Determine the (X, Y) coordinate at the center of the cell enclosing the given text.  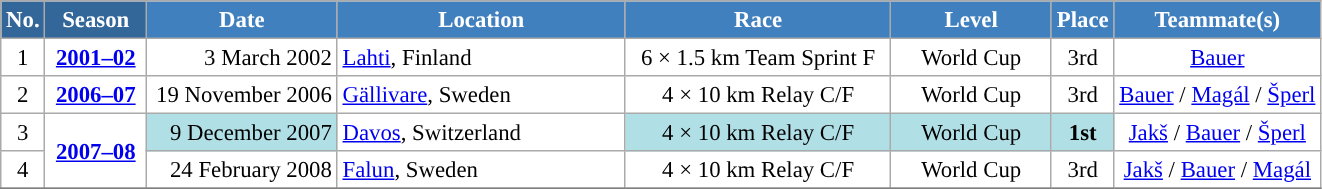
Level (972, 20)
3 (23, 133)
9 December 2007 (242, 133)
4 (23, 170)
2007–08 (96, 152)
Davos, Switzerland (481, 133)
Season (96, 20)
No. (23, 20)
Date (242, 20)
Bauer / Magál / Šperl (1218, 95)
24 February 2008 (242, 170)
Jakš / Bauer / Magál (1218, 170)
Lahti, Finland (481, 58)
Place (1082, 20)
Gällivare, Sweden (481, 95)
Bauer (1218, 58)
2001–02 (96, 58)
2 (23, 95)
Race (758, 20)
19 November 2006 (242, 95)
1 (23, 58)
2006–07 (96, 95)
3 March 2002 (242, 58)
Falun, Sweden (481, 170)
1st (1082, 133)
Teammate(s) (1218, 20)
6 × 1.5 km Team Sprint F (758, 58)
Location (481, 20)
Jakš / Bauer / Šperl (1218, 133)
